Pinpoint the cell where the given text exists, returning its (x, y) midpoint coordinate. 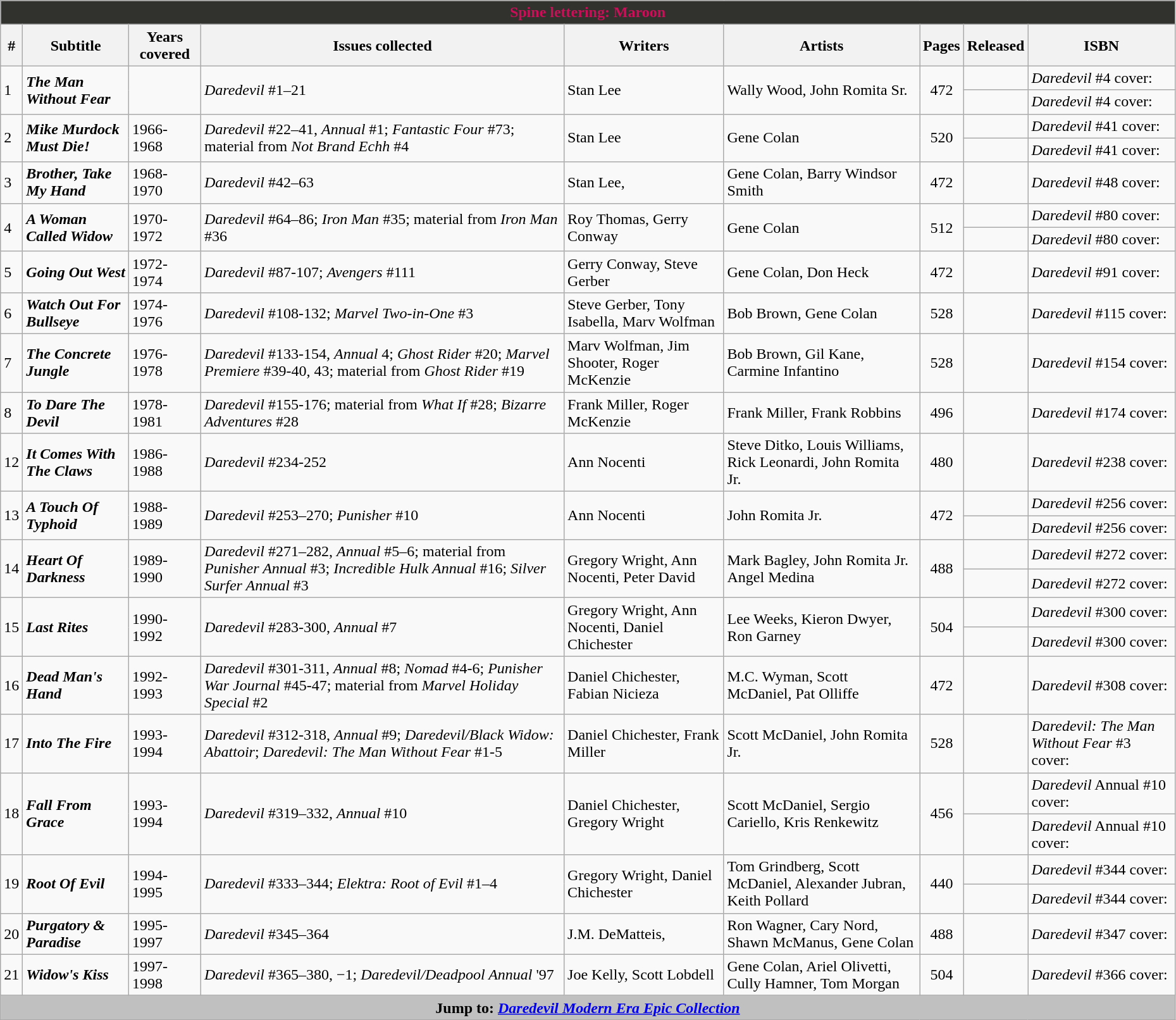
Daredevil #366 cover: (1101, 974)
Gregory Wright, Ann Nocenti, Peter David (644, 569)
Gene Colan, Don Heck (822, 272)
A Touch Of Typhoid (76, 516)
Daredevil #301-311, Annual #8; Nomad #4-6; Punisher War Journal #45-47; material from Marvel Holiday Special #2 (382, 685)
Daredevil #42–63 (382, 182)
Last Rites (76, 627)
Dead Man's Hand (76, 685)
Daniel Chichester, Gregory Wright (644, 814)
Daredevil #283-300, Annual #7 (382, 627)
A Woman Called Widow (76, 227)
Daredevil #319–332, Annual #10 (382, 814)
Scott McDaniel, Sergio Cariello, Kris Renkewitz (822, 814)
13 (11, 516)
5 (11, 272)
Daredevil #365–380, −1; Daredevil/Deadpool Annual '97 (382, 974)
4 (11, 227)
Gene Colan, Ariel Olivetti, Cully Hamner, Tom Morgan (822, 974)
1976-1978 (165, 363)
456 (942, 814)
Purgatory & Paradise (76, 934)
Bob Brown, Gene Colan (822, 313)
19 (11, 884)
Daredevil #271–282, Annual #5–6; material from Punisher Annual #3; Incredible Hulk Annual #16; Silver Surfer Annual #3 (382, 569)
Roy Thomas, Gerry Conway (644, 227)
1989-1990 (165, 569)
Daredevil #64–86; Iron Man #35; material from Iron Man #36 (382, 227)
Scott McDaniel, John Romita Jr. (822, 743)
12 (11, 463)
Daniel Chichester, Frank Miller (644, 743)
Daredevil #347 cover: (1101, 934)
Frank Miller, Frank Robbins (822, 413)
Daredevil #108-132; Marvel Two-in-One #3 (382, 313)
Gregory Wright, Ann Nocenti, Daniel Chichester (644, 627)
1966-1968 (165, 138)
512 (942, 227)
Daredevil #238 cover: (1101, 463)
Brother, Take My Hand (76, 182)
Issues collected (382, 46)
Watch Out For Bullseye (76, 313)
1968-1970 (165, 182)
Pages (942, 46)
17 (11, 743)
Daredevil #22–41, Annual #1; Fantastic Four #73; material from Not Brand Echh #4 (382, 138)
21 (11, 974)
440 (942, 884)
1974-1976 (165, 313)
# (11, 46)
8 (11, 413)
Gregory Wright, Daniel Chichester (644, 884)
1990-1992 (165, 627)
480 (942, 463)
Jump to: Daredevil Modern Era Epic Collection (588, 1007)
Daredevil #87-107; Avengers #111 (382, 272)
Steve Gerber, Tony Isabella, Marv Wolfman (644, 313)
Daredevil #155-176; material from What If #28; Bizarre Adventures #28 (382, 413)
It Comes With The Claws (76, 463)
Fall From Grace (76, 814)
The Man Without Fear (76, 90)
J.M. DeMatteis, (644, 934)
Daniel Chichester, Fabian Nicieza (644, 685)
Daredevil #48 cover: (1101, 182)
7 (11, 363)
Frank Miller, Roger McKenzie (644, 413)
Marv Wolfman, Jim Shooter, Roger McKenzie (644, 363)
Wally Wood, John Romita Sr. (822, 90)
2 (11, 138)
Heart Of Darkness (76, 569)
Daredevil #174 cover: (1101, 413)
3 (11, 182)
Daredevil: The Man Without Fear #3 cover: (1101, 743)
Daredevil #91 cover: (1101, 272)
20 (11, 934)
Lee Weeks, Kieron Dwyer, Ron Garney (822, 627)
15 (11, 627)
Spine lettering: Maroon (588, 13)
Bob Brown, Gil Kane, Carmine Infantino (822, 363)
Gene Colan, Barry Windsor Smith (822, 182)
Daredevil #234-252 (382, 463)
Going Out West (76, 272)
1 (11, 90)
John Romita Jr. (822, 516)
M.C. Wyman, Scott McDaniel, Pat Olliffe (822, 685)
496 (942, 413)
Daredevil #333–344; Elektra: Root of Evil #1–4 (382, 884)
Subtitle (76, 46)
1994-1995 (165, 884)
Daredevil #253–270; Punisher #10 (382, 516)
Mike Murdock Must Die! (76, 138)
Ron Wagner, Cary Nord, Shawn McManus, Gene Colan (822, 934)
Writers (644, 46)
Daredevil #154 cover: (1101, 363)
Stan Lee, (644, 182)
14 (11, 569)
To Dare The Devil (76, 413)
1986-1988 (165, 463)
1988-1989 (165, 516)
Daredevil #345–364 (382, 934)
Root Of Evil (76, 884)
Released (996, 46)
Widow's Kiss (76, 974)
Tom Grindberg, Scott McDaniel, Alexander Jubran, Keith Pollard (822, 884)
1992-1993 (165, 685)
The Concrete Jungle (76, 363)
16 (11, 685)
Joe Kelly, Scott Lobdell (644, 974)
520 (942, 138)
Mark Bagley, John Romita Jr. Angel Medina (822, 569)
ISBN (1101, 46)
1978-1981 (165, 413)
1970-1972 (165, 227)
1997-1998 (165, 974)
Daredevil #312-318, Annual #9; Daredevil/Black Widow: Abattoir; Daredevil: The Man Without Fear #1-5 (382, 743)
Years covered (165, 46)
1972-1974 (165, 272)
Daredevil #1–21 (382, 90)
Daredevil #308 cover: (1101, 685)
Steve Ditko, Louis Williams, Rick Leonardi, John Romita Jr. (822, 463)
Artists (822, 46)
Gerry Conway, Steve Gerber (644, 272)
6 (11, 313)
1995-1997 (165, 934)
Daredevil #133-154, Annual 4; Ghost Rider #20; Marvel Premiere #39-40, 43; material from Ghost Rider #19 (382, 363)
Daredevil #115 cover: (1101, 313)
18 (11, 814)
Into The Fire (76, 743)
